Detect which cell encompasses the target text, then output its (x, y) center coordinate. 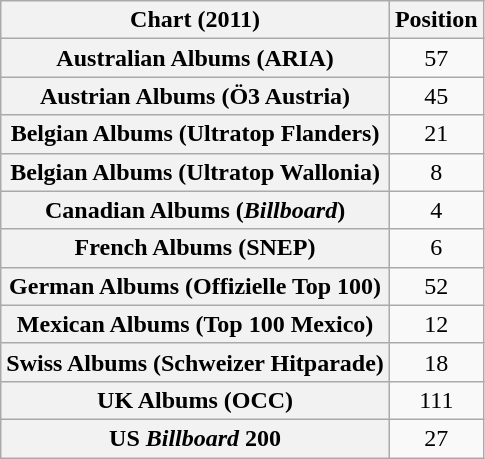
27 (436, 438)
Swiss Albums (Schweizer Hitparade) (196, 362)
Mexican Albums (Top 100 Mexico) (196, 324)
18 (436, 362)
German Albums (Offizielle Top 100) (196, 286)
21 (436, 134)
Belgian Albums (Ultratop Flanders) (196, 134)
52 (436, 286)
Canadian Albums (Billboard) (196, 210)
Austrian Albums (Ö3 Austria) (196, 96)
45 (436, 96)
57 (436, 58)
French Albums (SNEP) (196, 248)
111 (436, 400)
Position (436, 20)
6 (436, 248)
8 (436, 172)
US Billboard 200 (196, 438)
Chart (2011) (196, 20)
Australian Albums (ARIA) (196, 58)
12 (436, 324)
UK Albums (OCC) (196, 400)
Belgian Albums (Ultratop Wallonia) (196, 172)
4 (436, 210)
